Return the (X, Y) coordinate for the center point of the cell that contains the specified text.  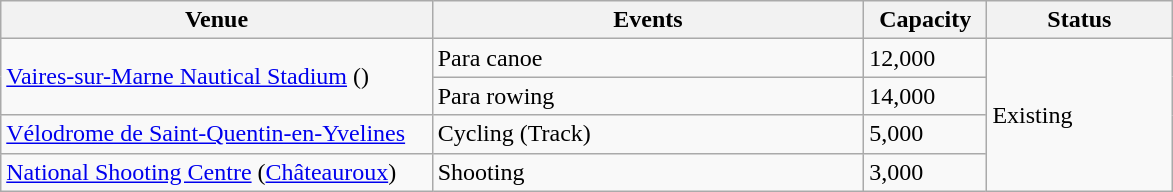
Para canoe (648, 58)
12,000 (926, 58)
National Shooting Centre (Châteauroux) (216, 172)
Venue (216, 20)
Cycling (Track) (648, 134)
5,000 (926, 134)
Vélodrome de Saint-Quentin-en-Yvelines (216, 134)
3,000 (926, 172)
Existing (1080, 115)
Events (648, 20)
Para rowing (648, 96)
Capacity (926, 20)
Status (1080, 20)
Vaires-sur-Marne Nautical Stadium () (216, 77)
14,000 (926, 96)
Shooting (648, 172)
